Return (x, y) of the center of cell containing provided text 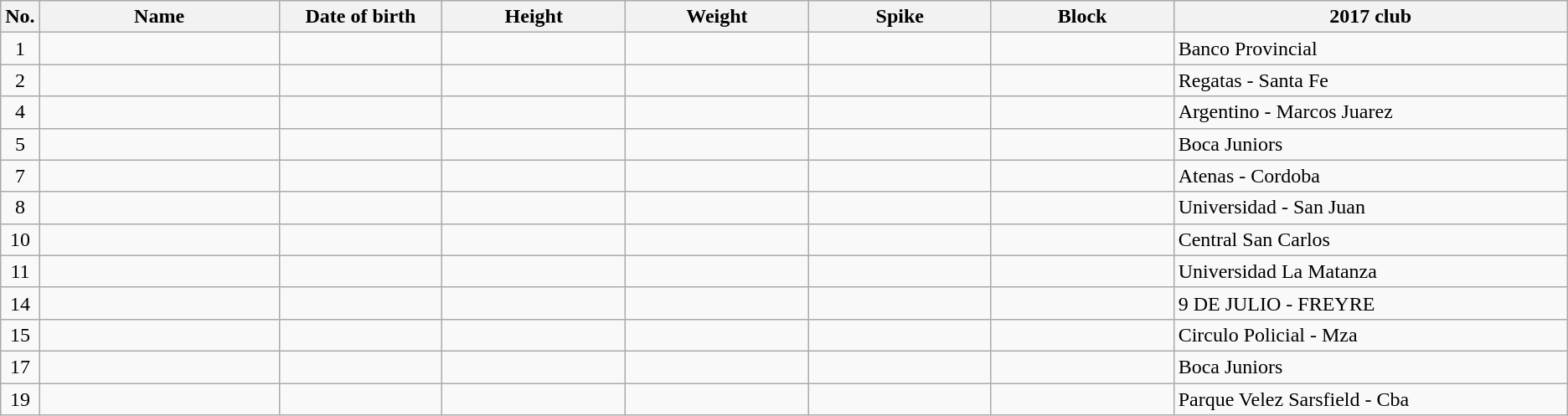
8 (20, 208)
2017 club (1370, 17)
Universidad - San Juan (1370, 208)
Universidad La Matanza (1370, 271)
5 (20, 144)
11 (20, 271)
Circulo Policial - Mza (1370, 335)
Name (159, 17)
14 (20, 303)
Regatas - Santa Fe (1370, 80)
17 (20, 367)
Argentino - Marcos Juarez (1370, 112)
Height (534, 17)
No. (20, 17)
Banco Provincial (1370, 49)
15 (20, 335)
Parque Velez Sarsfield - Cba (1370, 399)
Atenas - Cordoba (1370, 176)
4 (20, 112)
1 (20, 49)
Block (1082, 17)
19 (20, 399)
Weight (717, 17)
10 (20, 239)
7 (20, 176)
2 (20, 80)
9 DE JULIO - FREYRE (1370, 303)
Date of birth (360, 17)
Central San Carlos (1370, 239)
Spike (900, 17)
